Determine the [x, y] coordinate at the center of the cell enclosing the given text.  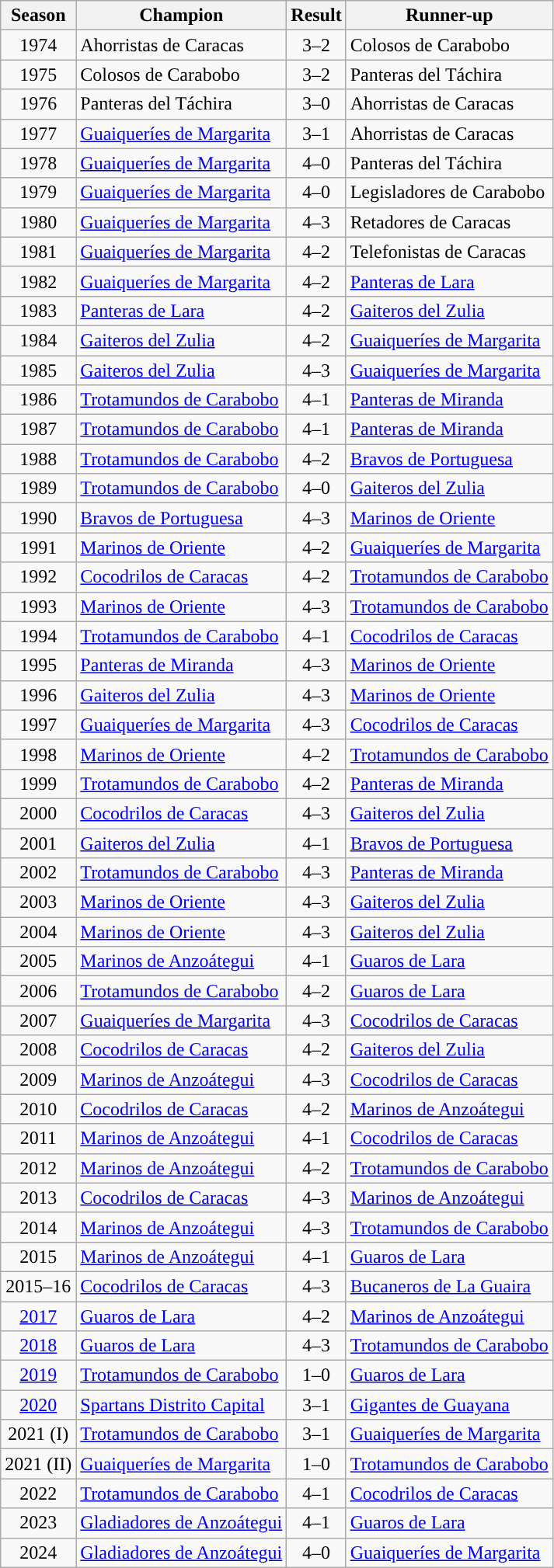
1998 [39, 754]
1978 [39, 163]
Season [39, 16]
3–0 [316, 104]
1986 [39, 400]
1985 [39, 370]
1982 [39, 281]
Telefonistas de Caracas [449, 252]
1989 [39, 488]
1997 [39, 725]
2008 [39, 1050]
1977 [39, 134]
Champion [182, 16]
1984 [39, 340]
Runner-up [449, 16]
2014 [39, 1227]
Spartans Distrito Capital [182, 1405]
2022 [39, 1493]
1993 [39, 607]
2015 [39, 1257]
1992 [39, 577]
2021 (I) [39, 1434]
2011 [39, 1139]
2023 [39, 1523]
2020 [39, 1405]
2004 [39, 932]
1990 [39, 518]
2007 [39, 1020]
2000 [39, 813]
2005 [39, 961]
2018 [39, 1346]
Bucaneros de La Guaira [449, 1286]
2012 [39, 1168]
2009 [39, 1080]
1994 [39, 636]
2013 [39, 1198]
2003 [39, 902]
1996 [39, 695]
Result [316, 16]
2017 [39, 1316]
1981 [39, 252]
1976 [39, 104]
2002 [39, 873]
1995 [39, 666]
2001 [39, 843]
2024 [39, 1552]
1979 [39, 193]
1988 [39, 459]
1974 [39, 45]
Gigantes de Guayana [449, 1405]
1999 [39, 784]
Retadores de Caracas [449, 222]
2019 [39, 1375]
2006 [39, 991]
Legisladores de Carabobo [449, 193]
1980 [39, 222]
1991 [39, 548]
1975 [39, 75]
2015–16 [39, 1286]
1983 [39, 311]
2010 [39, 1109]
1987 [39, 429]
2021 (II) [39, 1464]
